Identify which cell holds the provided text, then report its [x, y] central coordinate. 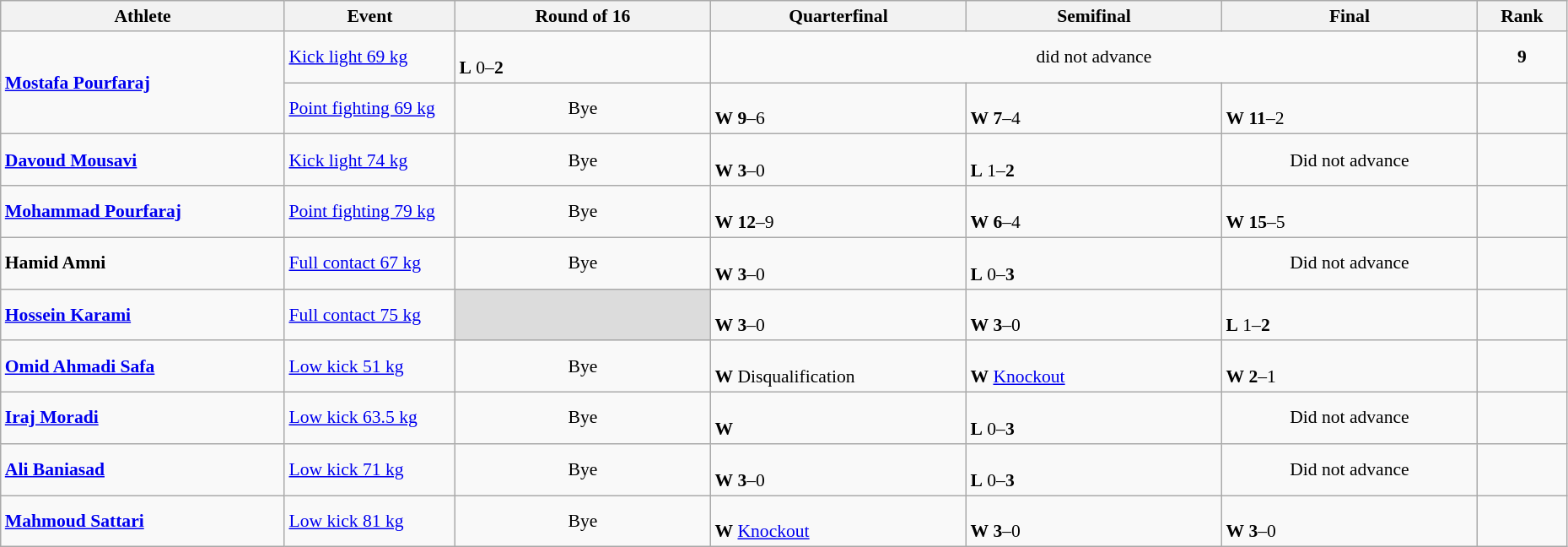
Ali Baniasad [143, 469]
W 15–5 [1350, 211]
Kick light 69 kg [369, 57]
Low kick 63.5 kg [369, 419]
Semifinal [1093, 16]
W Disqualification [838, 366]
Low kick 81 kg [369, 522]
W 9–6 [838, 108]
Kick light 74 kg [369, 160]
Hossein Karami [143, 314]
Point fighting 69 kg [369, 108]
Davoud Mousavi [143, 160]
Mohammad Pourfaraj [143, 211]
W [838, 419]
Full contact 67 kg [369, 263]
W 12–9 [838, 211]
Round of 16 [582, 16]
Omid Ahmadi Safa [143, 366]
Quarterfinal [838, 16]
Final [1350, 16]
W 2–1 [1350, 366]
Low kick 51 kg [369, 366]
Event [369, 16]
W 6–4 [1093, 211]
Iraj Moradi [143, 419]
Hamid Amni [143, 263]
Point fighting 79 kg [369, 211]
Mahmoud Sattari [143, 522]
Athlete [143, 16]
W 7–4 [1093, 108]
Low kick 71 kg [369, 469]
W 11–2 [1350, 108]
L 0–2 [582, 57]
9 [1522, 57]
Full contact 75 kg [369, 314]
Mostafa Pourfaraj [143, 83]
did not advance [1093, 57]
Rank [1522, 16]
